Detect which cell encompasses the target text, then output its (x, y) center coordinate. 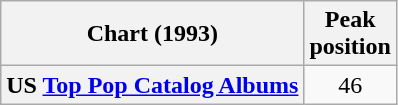
US Top Pop Catalog Albums (152, 85)
Peakposition (350, 34)
Chart (1993) (152, 34)
46 (350, 85)
